Find where the given text appears and provide that cell's center as (X, Y) coordinate. 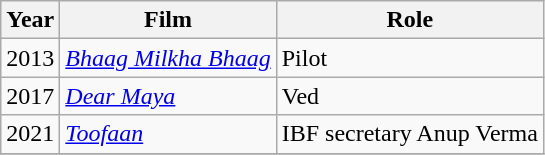
Dear Maya (168, 96)
Film (168, 20)
2021 (30, 134)
2013 (30, 58)
IBF secretary Anup Verma (410, 134)
Ved (410, 96)
Pilot (410, 58)
2017 (30, 96)
Toofaan (168, 134)
Bhaag Milkha Bhaag (168, 58)
Role (410, 20)
Year (30, 20)
